Scan for the cell matching the given text and deliver its (X, Y) coordinate at center. 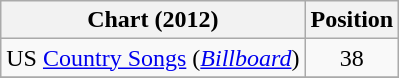
US Country Songs (Billboard) (153, 58)
Chart (2012) (153, 20)
38 (352, 58)
Position (352, 20)
